Detect which cell encompasses the target text, then output its [x, y] center coordinate. 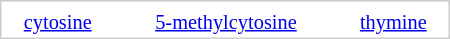
5-methylcytosine [226, 23]
cytosine [58, 23]
thymine [394, 23]
